Determine the [x, y] coordinate at the center of the cell enclosing the given text.  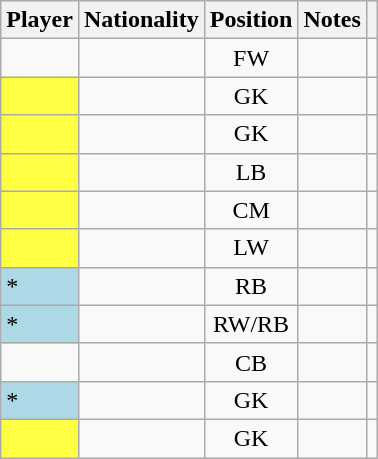
LB [251, 172]
Player [40, 20]
RW/RB [251, 324]
Position [251, 20]
CM [251, 210]
Nationality [141, 20]
CB [251, 362]
FW [251, 58]
RB [251, 286]
Notes [332, 20]
LW [251, 248]
